Scan for the cell matching the given text and deliver its (x, y) coordinate at center. 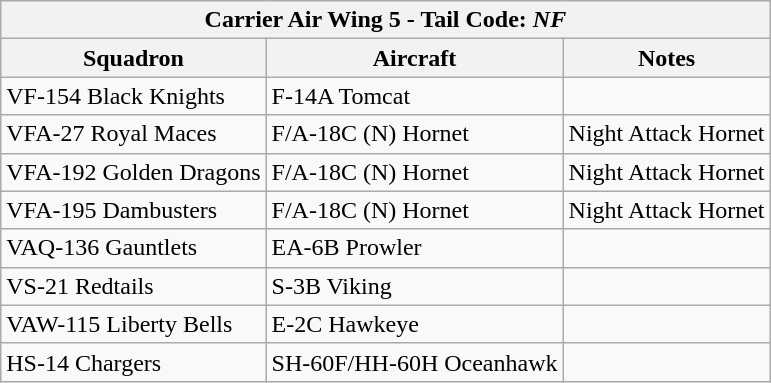
HS-14 Chargers (134, 362)
VS-21 Redtails (134, 286)
VFA-27 Royal Maces (134, 134)
F-14A Tomcat (414, 96)
Carrier Air Wing 5 - Tail Code: NF (386, 20)
VAQ-136 Gauntlets (134, 248)
S-3B Viking (414, 286)
VFA-195 Dambusters (134, 210)
VF-154 Black Knights (134, 96)
Notes (666, 58)
Squadron (134, 58)
Aircraft (414, 58)
VFA-192 Golden Dragons (134, 172)
VAW-115 Liberty Bells (134, 324)
SH-60F/HH-60H Oceanhawk (414, 362)
E-2C Hawkeye (414, 324)
EA-6B Prowler (414, 248)
